Find where the given text appears and provide that cell's center as [x, y] coordinate. 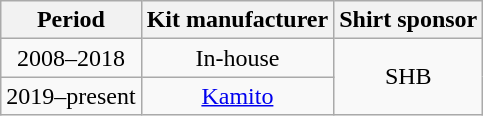
In-house [238, 58]
Kamito [238, 96]
Kit manufacturer [238, 20]
SHB [408, 77]
2019–present [71, 96]
2008–2018 [71, 58]
Shirt sponsor [408, 20]
Period [71, 20]
